From the cell containing the given text, extract its center point as [x, y] coordinate. 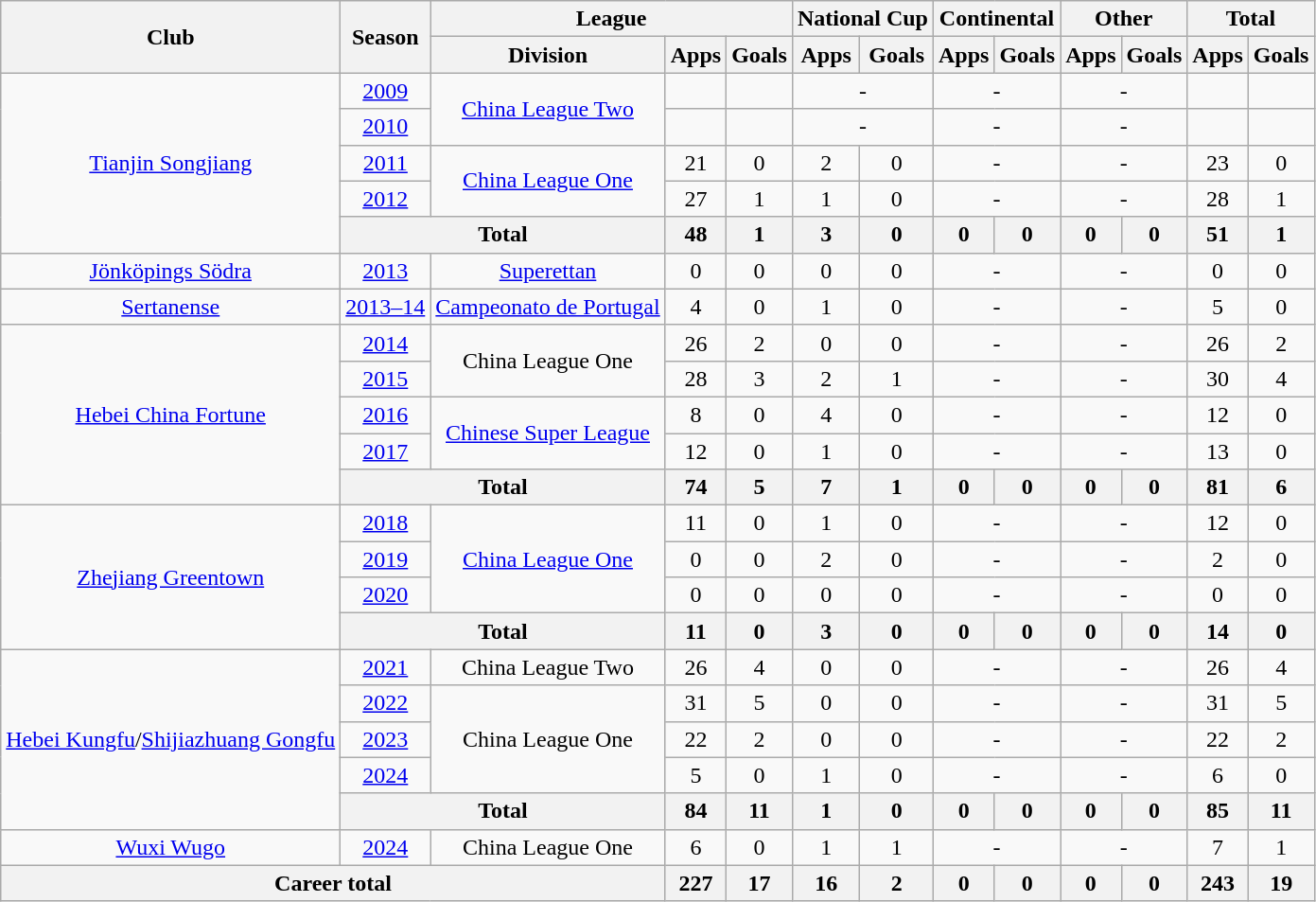
Season [386, 37]
Superettan [548, 271]
2019 [386, 559]
Zhejiang Greentown [170, 577]
2020 [386, 595]
League [611, 19]
2022 [386, 703]
21 [695, 163]
13 [1218, 451]
Campeonato de Portugal [548, 307]
2009 [386, 91]
19 [1281, 883]
2015 [386, 379]
Sertanense [170, 307]
81 [1218, 487]
Continental [996, 19]
Club [170, 37]
2021 [386, 667]
8 [695, 415]
2017 [386, 451]
14 [1218, 631]
2010 [386, 127]
74 [695, 487]
2013–14 [386, 307]
85 [1218, 811]
2012 [386, 199]
30 [1218, 379]
Tianjin Songjiang [170, 163]
Division [548, 55]
Hebei China Fortune [170, 415]
2018 [386, 523]
National Cup [863, 19]
243 [1218, 883]
48 [695, 235]
Wuxi Wugo [170, 847]
2014 [386, 343]
17 [760, 883]
2013 [386, 271]
Hebei Kungfu/Shijiazhuang Gongfu [170, 739]
Jönköpings Södra [170, 271]
2016 [386, 415]
Career total [333, 883]
Other [1124, 19]
23 [1218, 163]
2011 [386, 163]
Chinese Super League [548, 433]
227 [695, 883]
16 [826, 883]
2023 [386, 739]
84 [695, 811]
51 [1218, 235]
27 [695, 199]
